Identify which cell holds the provided text, then report its (x, y) central coordinate. 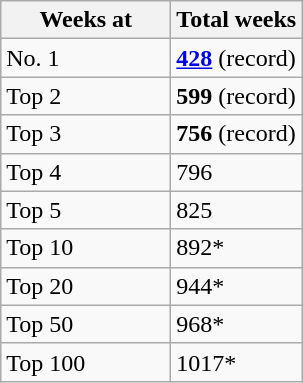
428 (record) (236, 58)
1017* (236, 362)
Top 10 (86, 248)
825 (236, 210)
944* (236, 286)
796 (236, 172)
968* (236, 324)
756 (record) (236, 134)
No. 1 (86, 58)
Total weeks (236, 20)
Top 4 (86, 172)
Top 50 (86, 324)
Top 20 (86, 286)
892* (236, 248)
Top 5 (86, 210)
Weeks at (86, 20)
Top 100 (86, 362)
Top 2 (86, 96)
Top 3 (86, 134)
599 (record) (236, 96)
